From the cell containing the given text, extract its center point as (x, y) coordinate. 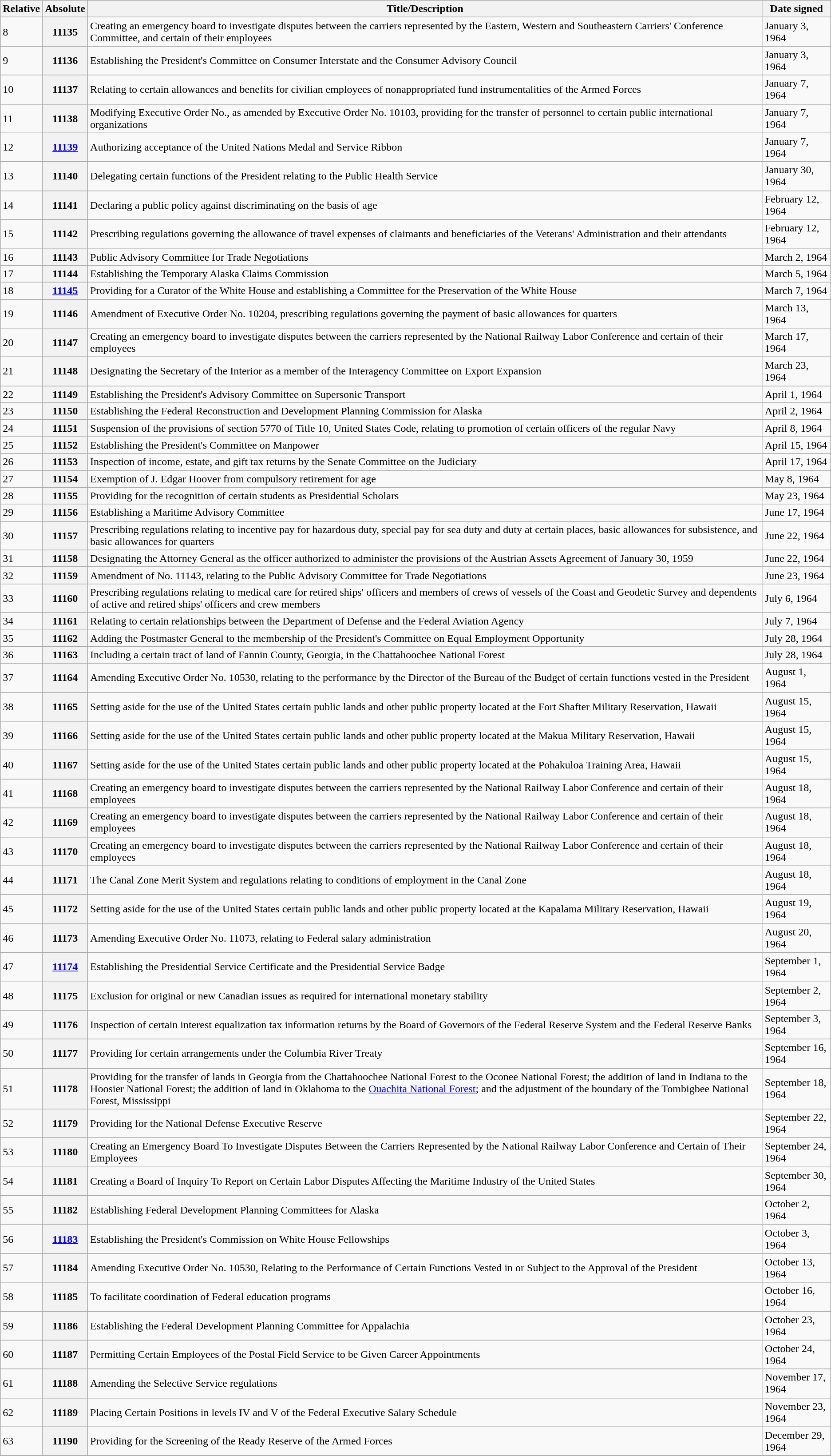
November 17, 1964 (796, 1383)
The Canal Zone Merit System and regulations relating to conditions of employment in the Canal Zone (425, 880)
55 (21, 1210)
11137 (65, 90)
58 (21, 1297)
11155 (65, 496)
40 (21, 765)
21 (21, 371)
11176 (65, 1024)
11138 (65, 118)
11142 (65, 234)
36 (21, 655)
11 (21, 118)
Providing for a Curator of the White House and establishing a Committee for the Preservation of the White House (425, 290)
56 (21, 1239)
Title/Description (425, 9)
11148 (65, 371)
44 (21, 880)
47 (21, 967)
11141 (65, 205)
11146 (65, 314)
11151 (65, 428)
August 20, 1964 (796, 938)
Delegating certain functions of the President relating to the Public Health Service (425, 176)
11182 (65, 1210)
Designating the Secretary of the Interior as a member of the Interagency Committee on Export Expansion (425, 371)
March 17, 1964 (796, 343)
25 (21, 445)
Inspection of income, estate, and gift tax returns by the Senate Committee on the Judiciary (425, 462)
11170 (65, 851)
Establishing the Temporary Alaska Claims Commission (425, 274)
33 (21, 598)
September 1, 1964 (796, 967)
Absolute (65, 9)
41 (21, 793)
11184 (65, 1268)
Providing for the recognition of certain students as Presidential Scholars (425, 496)
11179 (65, 1124)
October 23, 1964 (796, 1325)
17 (21, 274)
To facilitate coordination of Federal education programs (425, 1297)
11163 (65, 655)
49 (21, 1024)
27 (21, 479)
20 (21, 343)
Including a certain tract of land of Fannin County, Georgia, in the Chattahoochee National Forest (425, 655)
11183 (65, 1239)
September 2, 1964 (796, 996)
Designating the Attorney General as the officer authorized to administer the provisions of the Austrian Assets Agreement of January 30, 1959 (425, 558)
October 3, 1964 (796, 1239)
11174 (65, 967)
42 (21, 823)
Public Advisory Committee for Trade Negotiations (425, 257)
March 7, 1964 (796, 290)
38 (21, 707)
11173 (65, 938)
September 18, 1964 (796, 1088)
9 (21, 60)
43 (21, 851)
51 (21, 1088)
June 17, 1964 (796, 513)
Declaring a public policy against discriminating on the basis of age (425, 205)
11187 (65, 1355)
45 (21, 909)
Establishing the Federal Development Planning Committee for Appalachia (425, 1325)
11147 (65, 343)
Authorizing acceptance of the United Nations Medal and Service Ribbon (425, 147)
11190 (65, 1441)
24 (21, 428)
September 24, 1964 (796, 1152)
11181 (65, 1182)
Amendment of Executive Order No. 10204, prescribing regulations governing the payment of basic allowances for quarters (425, 314)
May 8, 1964 (796, 479)
11149 (65, 394)
11145 (65, 290)
Establishing Federal Development Planning Committees for Alaska (425, 1210)
Providing for certain arrangements under the Columbia River Treaty (425, 1054)
Relating to certain relationships between the Department of Defense and the Federal Aviation Agency (425, 621)
March 5, 1964 (796, 274)
Suspension of the provisions of section 5770 of Title 10, United States Code, relating to promotion of certain officers of the regular Navy (425, 428)
11164 (65, 678)
59 (21, 1325)
11143 (65, 257)
July 7, 1964 (796, 621)
11158 (65, 558)
Establishing the Presidential Service Certificate and the Presidential Service Badge (425, 967)
11157 (65, 536)
April 8, 1964 (796, 428)
62 (21, 1412)
11140 (65, 176)
52 (21, 1124)
28 (21, 496)
Placing Certain Positions in levels IV and V of the Federal Executive Salary Schedule (425, 1412)
Date signed (796, 9)
11166 (65, 736)
11153 (65, 462)
Establishing the President's Commission on White House Fellowships (425, 1239)
August 1, 1964 (796, 678)
29 (21, 513)
11154 (65, 479)
Setting aside for the use of the United States certain public lands and other public property located at the Kapalama Military Reservation, Hawaii (425, 909)
46 (21, 938)
Establishing the Federal Reconstruction and Development Planning Commission for Alaska (425, 411)
October 16, 1964 (796, 1297)
October 13, 1964 (796, 1268)
Establishing the President's Committee on Consumer Interstate and the Consumer Advisory Council (425, 60)
June 23, 1964 (796, 575)
30 (21, 536)
57 (21, 1268)
Exemption of J. Edgar Hoover from compulsory retirement for age (425, 479)
22 (21, 394)
11185 (65, 1297)
11159 (65, 575)
September 30, 1964 (796, 1182)
April 17, 1964 (796, 462)
Providing for the National Defense Executive Reserve (425, 1124)
16 (21, 257)
31 (21, 558)
11139 (65, 147)
Amendment of No. 11143, relating to the Public Advisory Committee for Trade Negotiations (425, 575)
48 (21, 996)
March 13, 1964 (796, 314)
November 23, 1964 (796, 1412)
Relating to certain allowances and benefits for civilian employees of nonappropriated fund instrumentalities of the Armed Forces (425, 90)
11177 (65, 1054)
61 (21, 1383)
23 (21, 411)
11175 (65, 996)
September 22, 1964 (796, 1124)
Exclusion for original or new Canadian issues as required for international monetary stability (425, 996)
32 (21, 575)
19 (21, 314)
Setting aside for the use of the United States certain public lands and other public property located at the Makua Military Reservation, Hawaii (425, 736)
Adding the Postmaster General to the membership of the President's Committee on Equal Employment Opportunity (425, 638)
Permitting Certain Employees of the Postal Field Service to be Given Career Appointments (425, 1355)
August 19, 1964 (796, 909)
15 (21, 234)
Amending the Selective Service regulations (425, 1383)
8 (21, 32)
May 23, 1964 (796, 496)
11156 (65, 513)
50 (21, 1054)
September 16, 1964 (796, 1054)
January 30, 1964 (796, 176)
11135 (65, 32)
Creating a Board of Inquiry To Report on Certain Labor Disputes Affecting the Maritime Industry of the United States (425, 1182)
13 (21, 176)
Setting aside for the use of the United States certain public lands and other public property located at the Pohakuloa Training Area, Hawaii (425, 765)
11172 (65, 909)
March 23, 1964 (796, 371)
11136 (65, 60)
October 2, 1964 (796, 1210)
11161 (65, 621)
37 (21, 678)
September 3, 1964 (796, 1024)
11171 (65, 880)
Establishing the President's Advisory Committee on Supersonic Transport (425, 394)
12 (21, 147)
60 (21, 1355)
63 (21, 1441)
Establishing the President's Committee on Manpower (425, 445)
53 (21, 1152)
14 (21, 205)
Amending Executive Order No. 10530, Relating to the Performance of Certain Functions Vested in or Subject to the Approval of the President (425, 1268)
11160 (65, 598)
39 (21, 736)
11169 (65, 823)
April 2, 1964 (796, 411)
35 (21, 638)
Amending Executive Order No. 11073, relating to Federal salary administration (425, 938)
11168 (65, 793)
11144 (65, 274)
10 (21, 90)
11152 (65, 445)
Providing for the Screening of the Ready Reserve of the Armed Forces (425, 1441)
11165 (65, 707)
Relative (21, 9)
11178 (65, 1088)
July 6, 1964 (796, 598)
11167 (65, 765)
October 24, 1964 (796, 1355)
11188 (65, 1383)
54 (21, 1182)
18 (21, 290)
34 (21, 621)
11162 (65, 638)
Establishing a Maritime Advisory Committee (425, 513)
11186 (65, 1325)
26 (21, 462)
April 15, 1964 (796, 445)
April 1, 1964 (796, 394)
December 29, 1964 (796, 1441)
11180 (65, 1152)
March 2, 1964 (796, 257)
11189 (65, 1412)
11150 (65, 411)
